Pinpoint the cell where the given text exists, returning its [x, y] midpoint coordinate. 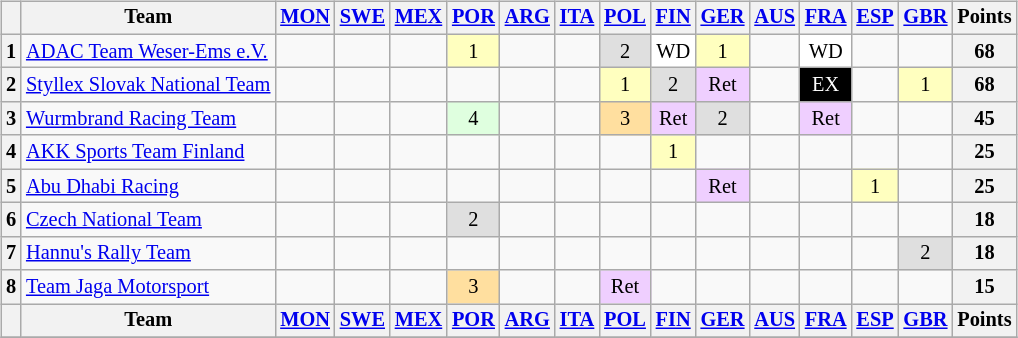
Abu Dhabi Racing [148, 186]
6 [11, 220]
Hannu's Rally Team [148, 253]
45 [984, 119]
Czech National Team [148, 220]
7 [11, 253]
Team Jaga Motorsport [148, 287]
Styllex Slovak National Team [148, 85]
Wurmbrand Racing Team [148, 119]
ADAC Team Weser-Ems e.V. [148, 51]
8 [11, 287]
EX [826, 85]
15 [984, 287]
AKK Sports Team Finland [148, 152]
5 [11, 186]
